Pinpoint the cell where the given text exists, returning its [x, y] midpoint coordinate. 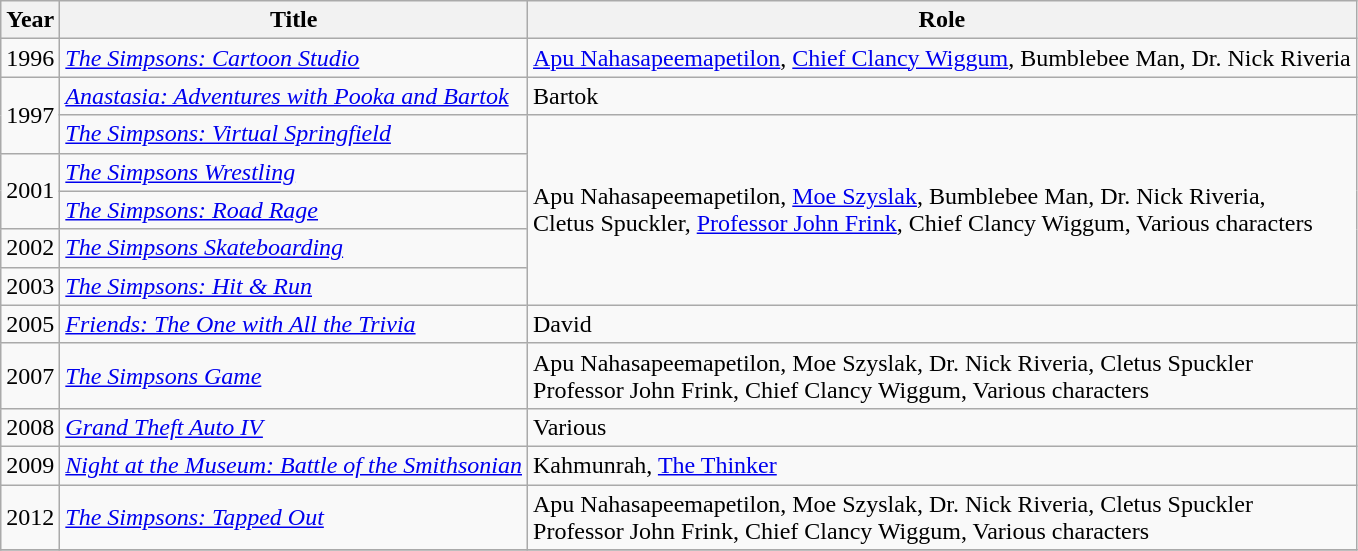
Various [942, 427]
The Simpsons: Virtual Springfield [294, 134]
Night at the Museum: Battle of the Smithsonian [294, 465]
2009 [30, 465]
Year [30, 20]
Title [294, 20]
The Simpsons Game [294, 376]
Apu Nahasapeemapetilon, Chief Clancy Wiggum, Bumblebee Man, Dr. Nick Riveria [942, 58]
2001 [30, 191]
Friends: The One with All the Trivia [294, 324]
Grand Theft Auto IV [294, 427]
The Simpsons Wrestling [294, 172]
The Simpsons: Cartoon Studio [294, 58]
Apu Nahasapeemapetilon, Moe Szyslak, Bumblebee Man, Dr. Nick Riveria, Cletus Spuckler, Professor John Frink, Chief Clancy Wiggum, Various characters [942, 210]
2003 [30, 286]
1996 [30, 58]
David [942, 324]
The Simpsons: Tapped Out [294, 516]
The Simpsons: Hit & Run [294, 286]
2002 [30, 248]
2005 [30, 324]
Role [942, 20]
2008 [30, 427]
Kahmunrah, The Thinker [942, 465]
The Simpsons Skateboarding [294, 248]
2007 [30, 376]
The Simpsons: Road Rage [294, 210]
1997 [30, 115]
Anastasia: Adventures with Pooka and Bartok [294, 96]
2012 [30, 516]
Bartok [942, 96]
